Search for the cell housing the specified text and yield its (x, y) center coordinate. 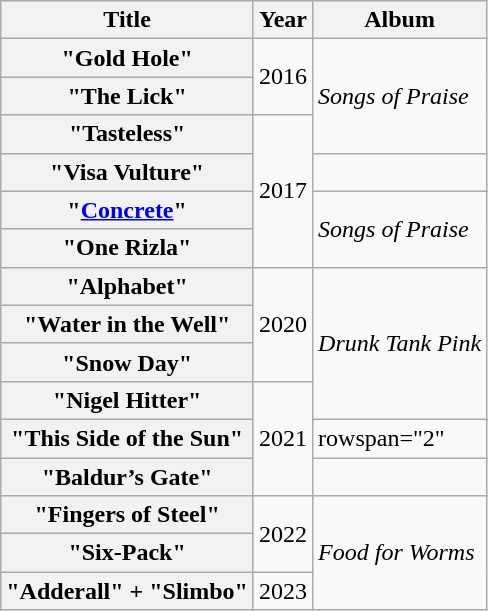
2017 (282, 191)
"Tasteless" (128, 134)
2016 (282, 77)
"Snow Day" (128, 362)
"Baldur’s Gate" (128, 477)
Year (282, 20)
"Six-Pack" (128, 553)
2022 (282, 534)
Food for Worms (400, 553)
"One Rizla" (128, 248)
Title (128, 20)
rowspan="2" (400, 438)
"Concrete" (128, 210)
"This Side of the Sun" (128, 438)
"Adderall" + "Slimbo" (128, 591)
"Water in the Well" (128, 324)
"Alphabet" (128, 286)
2023 (282, 591)
"Visa Vulture" (128, 172)
2020 (282, 324)
"The Lick" (128, 96)
Drunk Tank Pink (400, 343)
Album (400, 20)
"Fingers of Steel" (128, 515)
2021 (282, 438)
"Gold Hole" (128, 58)
"Nigel Hitter" (128, 400)
